Scan for the cell matching the given text and deliver its [x, y] coordinate at center. 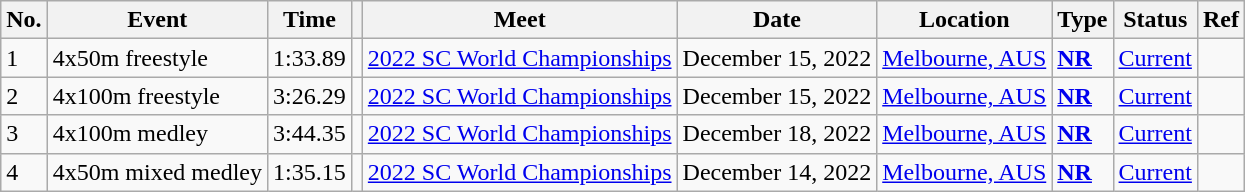
Meet [520, 20]
1:33.89 [310, 58]
December 18, 2022 [777, 134]
Status [1155, 20]
Date [777, 20]
No. [24, 20]
3 [24, 134]
4x100m freestyle [157, 96]
Event [157, 20]
1:35.15 [310, 172]
4x100m medley [157, 134]
Location [964, 20]
3:44.35 [310, 134]
Type [1082, 20]
2 [24, 96]
4x50m mixed medley [157, 172]
3:26.29 [310, 96]
4x50m freestyle [157, 58]
1 [24, 58]
Ref [1220, 20]
4 [24, 172]
Time [310, 20]
December 14, 2022 [777, 172]
